Scan for the cell matching the given text and deliver its (X, Y) coordinate at center. 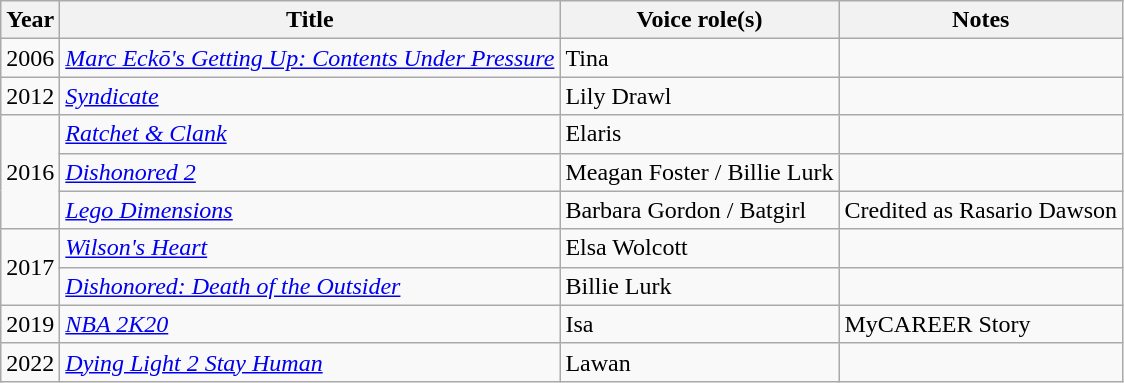
Elsa Wolcott (700, 248)
Marc Eckō's Getting Up: Contents Under Pressure (310, 58)
Barbara Gordon / Batgirl (700, 210)
Notes (981, 20)
2019 (30, 324)
Ratchet & Clank (310, 134)
2006 (30, 58)
Dishonored 2 (310, 172)
Wilson's Heart (310, 248)
Billie Lurk (700, 286)
Title (310, 20)
Dishonored: Death of the Outsider (310, 286)
2012 (30, 96)
Tina (700, 58)
Isa (700, 324)
MyCAREER Story (981, 324)
Elaris (700, 134)
Lego Dimensions (310, 210)
Lily Drawl (700, 96)
NBA 2K20 (310, 324)
Lawan (700, 362)
Voice role(s) (700, 20)
2017 (30, 267)
Meagan Foster / Billie Lurk (700, 172)
2016 (30, 172)
Dying Light 2 Stay Human (310, 362)
Credited as Rasario Dawson (981, 210)
2022 (30, 362)
Syndicate (310, 96)
Year (30, 20)
